Pinpoint the cell where the given text exists, returning its (X, Y) midpoint coordinate. 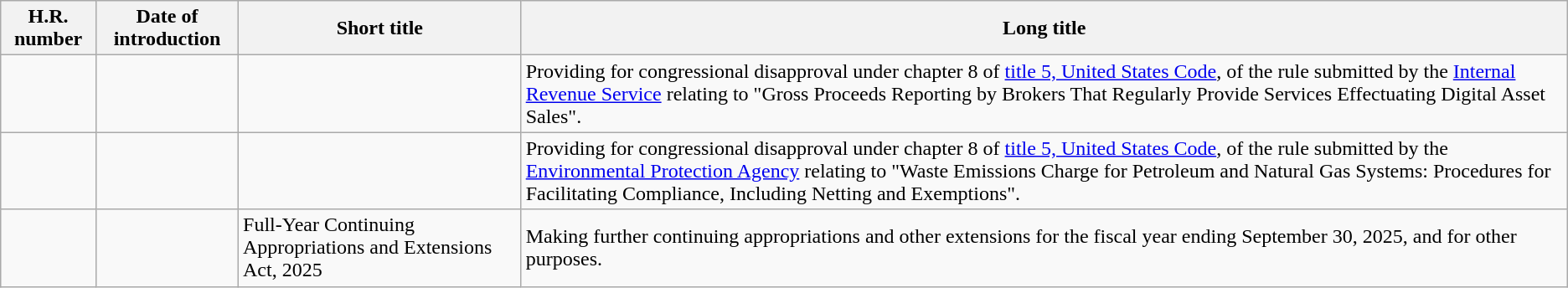
H.R. number (49, 28)
Full-Year Continuing Appropriations and Extensions Act, 2025 (380, 248)
Making further continuing appropriations and other extensions for the fiscal year ending September 30, 2025, and for other purposes. (1044, 248)
Date of introduction (167, 28)
Short title (380, 28)
Long title (1044, 28)
